Output the (X, Y) coordinate of the center of the cell containing the given text.  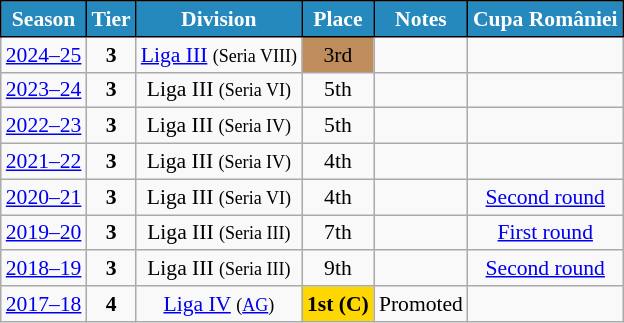
2018–19 (44, 269)
2024–25 (44, 55)
7th (338, 233)
2023–24 (44, 90)
9th (338, 269)
2022–23 (44, 126)
Liga IV (AG) (219, 304)
4 (110, 304)
1st (C) (338, 304)
2020–21 (44, 197)
2017–18 (44, 304)
Place (338, 19)
Tier (110, 19)
3rd (338, 55)
Notes (421, 19)
Division (219, 19)
Cupa României (546, 19)
First round (546, 233)
Season (44, 19)
Liga III (Seria VIII) (219, 55)
2021–22 (44, 162)
2019–20 (44, 233)
Promoted (421, 304)
